Output the [x, y] coordinate of the center of the cell containing the given text.  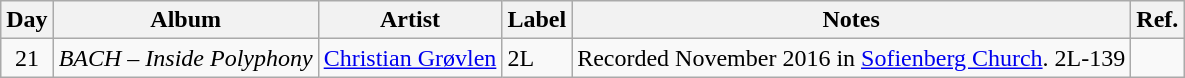
2L [537, 58]
BACH – Inside Polyphony [186, 58]
Ref. [1158, 20]
Label [537, 20]
Album [186, 20]
Day [27, 20]
Christian Grøvlen [410, 58]
Notes [852, 20]
Recorded November 2016 in Sofienberg Church. 2L-139 [852, 58]
Artist [410, 20]
21 [27, 58]
